Return [X, Y] of the center of cell containing provided text 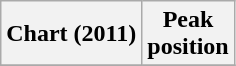
Chart (2011) [72, 34]
Peakposition [188, 34]
